Scan for the cell matching the given text and deliver its [x, y] coordinate at center. 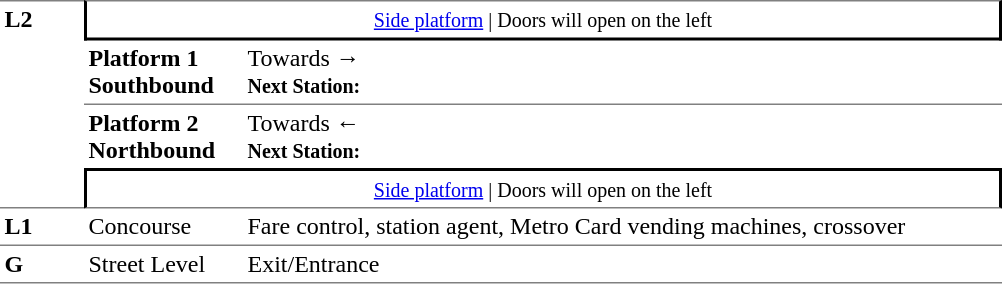
Towards ← Next Station: [622, 136]
L2 [42, 104]
Towards → Next Station: [622, 72]
G [42, 264]
Platform 1Southbound [164, 72]
L1 [42, 226]
Platform 2Northbound [164, 136]
Concourse [164, 226]
Exit/Entrance [622, 264]
Fare control, station agent, Metro Card vending machines, crossover [622, 226]
Street Level [164, 264]
